Find where the given text appears and provide that cell's center as (X, Y) coordinate. 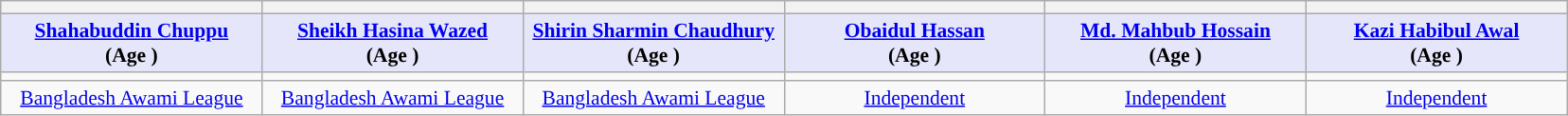
Md. Mahbub Hossain(Age ) (1176, 42)
Shirin Sharmin Chaudhury(Age ) (653, 42)
Sheikh Hasina Wazed(Age ) (393, 42)
Kazi Habibul Awal(Age ) (1436, 42)
Obaidul Hassan(Age ) (915, 42)
Shahabuddin Chuppu(Age ) (132, 42)
